Find where the given text appears and provide that cell's center as (X, Y) coordinate. 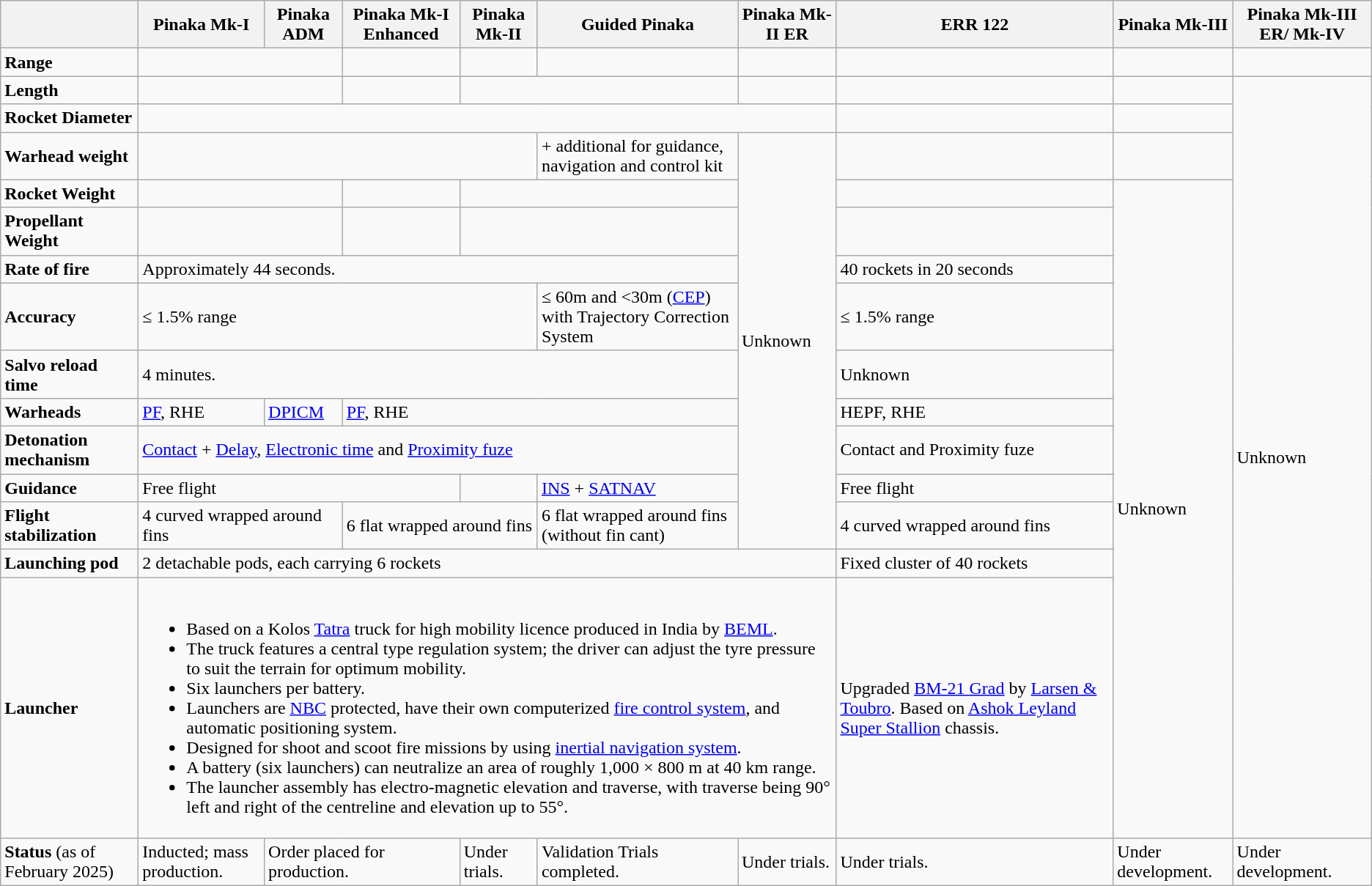
Range (70, 62)
2 detachable pods, each carrying 6 rockets (487, 564)
Flight stabilization (70, 526)
Upgraded BM-21 Grad by Larsen & Toubro. Based on Ashok Leyland Super Stallion chassis. (975, 708)
Pinaka Mk-III (1173, 25)
Detonation mechanism (70, 450)
Fixed cluster of 40 rockets (975, 564)
+ additional for guidance, navigation and control kit (638, 155)
Validation Trials completed. (638, 862)
Inducted; mass production. (202, 862)
Length (70, 90)
Pinaka Mk-I Enhanced (401, 25)
DPICM (303, 412)
Guidance (70, 487)
Propellant Weight (70, 232)
Order placed for production. (362, 862)
Pinaka ADM (303, 25)
Guided Pinaka (638, 25)
40 rockets in 20 seconds (975, 269)
Accuracy (70, 317)
≤ 60m and <30m (CEP) with Trajectory Correction System (638, 317)
Warheads (70, 412)
6 flat wrapped around fins (440, 526)
Contact + Delay, Electronic time and Proximity fuze (438, 450)
Pinaka Mk-II (498, 25)
Salvo reload time (70, 374)
Status (as of February 2025) (70, 862)
Rate of fire (70, 269)
Pinaka Mk-II ER (786, 25)
ERR 122 (975, 25)
6 flat wrapped around fins (without fin cant) (638, 526)
Contact and Proximity fuze (975, 450)
Approximately 44 seconds. (438, 269)
Warhead weight (70, 155)
Rocket Diameter (70, 118)
Pinaka Mk-I (202, 25)
Pinaka Mk-III ER/ Mk-IV (1302, 25)
Rocket Weight (70, 193)
HEPF, RHE (975, 412)
INS + SATNAV (638, 487)
4 minutes. (438, 374)
Launching pod (70, 564)
Launcher (70, 708)
